Scan for the cell matching the given text and deliver its (X, Y) coordinate at center. 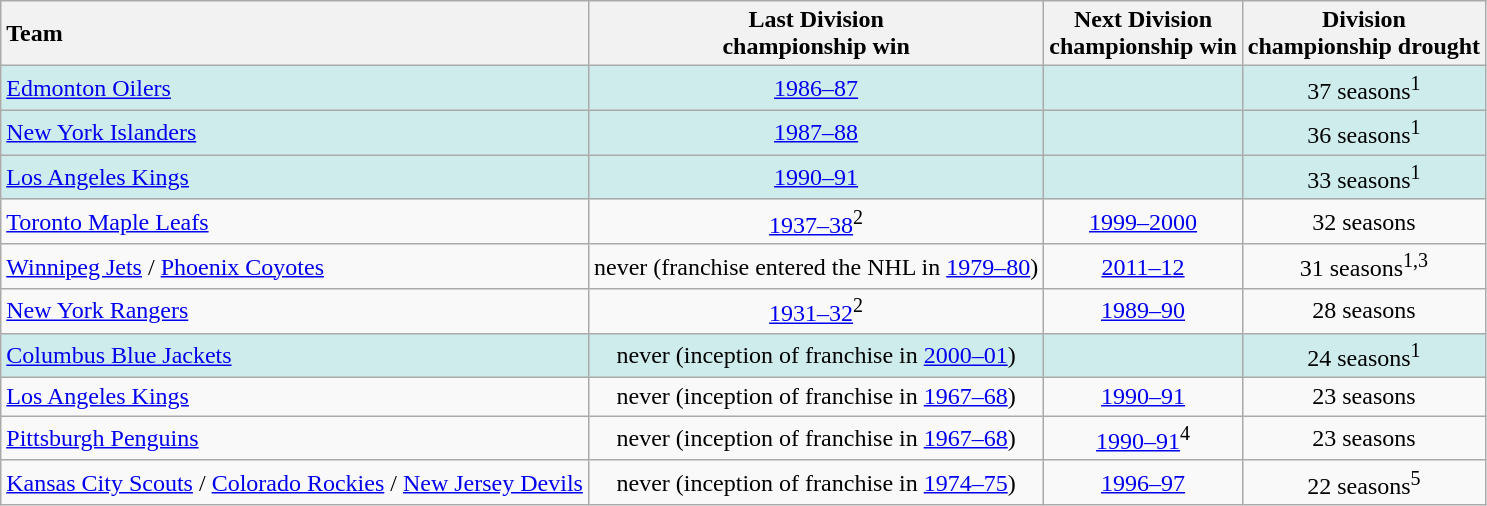
Columbus Blue Jackets (295, 356)
1937–382 (816, 222)
2011–12 (1143, 266)
1989–90 (1143, 312)
37 seasons1 (1364, 88)
1986–87 (816, 88)
Kansas City Scouts / Colorado Rockies / New Jersey Devils (295, 482)
1931–322 (816, 312)
36 seasons1 (1364, 132)
never (inception of franchise in 1974–75) (816, 482)
New York Rangers (295, 312)
22 seasons5 (1364, 482)
31 seasons1,3 (1364, 266)
Edmonton Oilers (295, 88)
Divisionchampionship drought (1364, 34)
Last Divisionchampionship win (816, 34)
1987–88 (816, 132)
33 seasons1 (1364, 178)
Next Divisionchampionship win (1143, 34)
1999–2000 (1143, 222)
1990–914 (1143, 438)
1996–97 (1143, 482)
Team (295, 34)
New York Islanders (295, 132)
Toronto Maple Leafs (295, 222)
never (inception of franchise in 2000–01) (816, 356)
Winnipeg Jets / Phoenix Coyotes (295, 266)
32 seasons (1364, 222)
never (franchise entered the NHL in 1979–80) (816, 266)
24 seasons1 (1364, 356)
Pittsburgh Penguins (295, 438)
28 seasons (1364, 312)
